Pinpoint the cell where the given text exists, returning its [X, Y] midpoint coordinate. 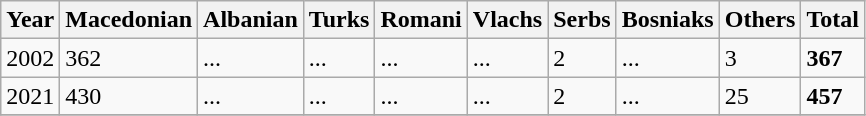
Albanian [251, 20]
362 [129, 58]
2002 [30, 58]
Vlachs [507, 20]
Total [833, 20]
Year [30, 20]
430 [129, 96]
457 [833, 96]
Others [760, 20]
Romani [421, 20]
367 [833, 58]
3 [760, 58]
Bosniaks [668, 20]
25 [760, 96]
Serbs [582, 20]
Turks [339, 20]
2021 [30, 96]
Macedonian [129, 20]
